Scan for the cell matching the given text and deliver its (X, Y) coordinate at center. 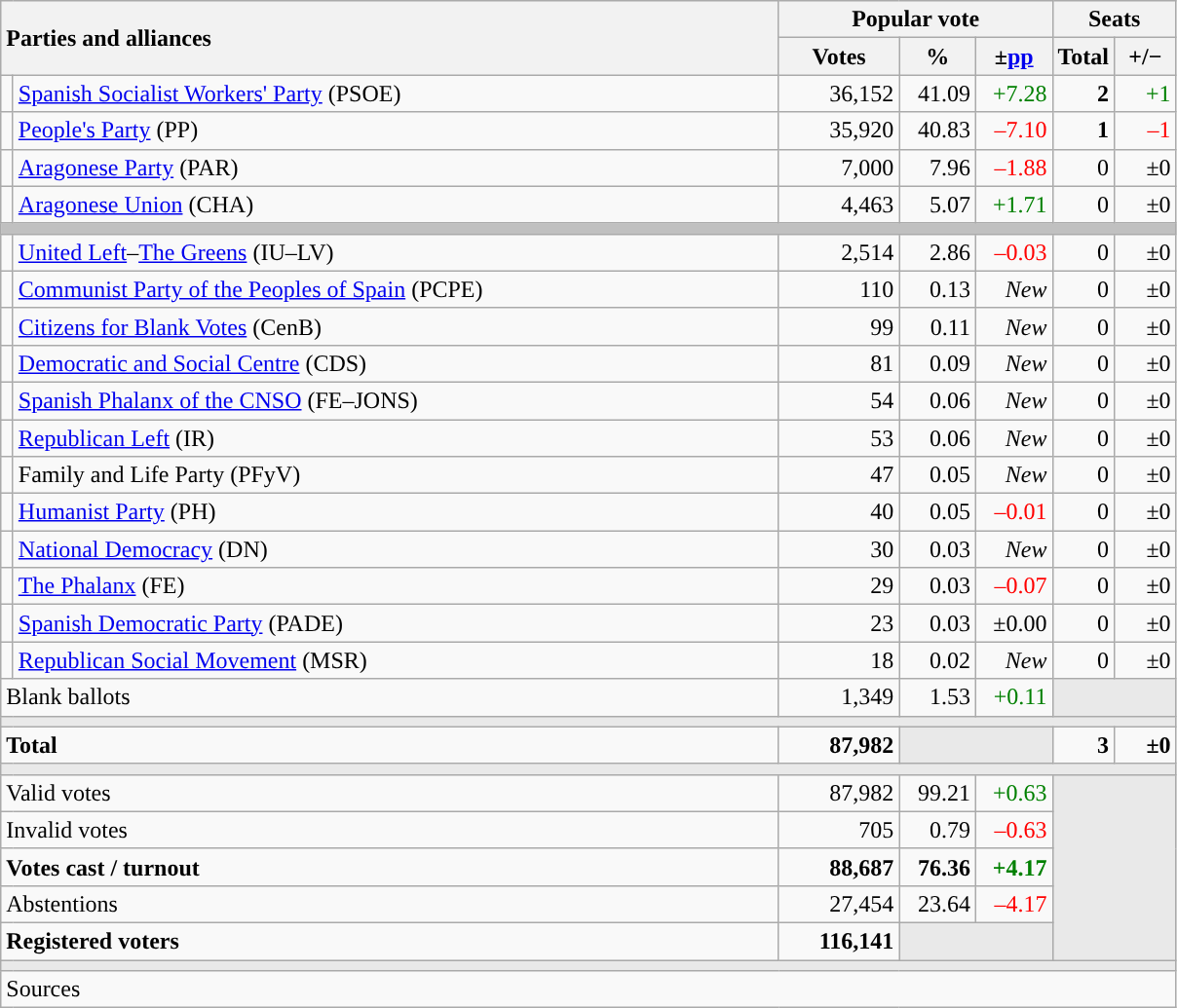
±pp (1013, 56)
116,141 (839, 941)
Votes (839, 56)
41.09 (937, 93)
705 (839, 830)
0.09 (937, 363)
7.96 (937, 168)
Republican Left (IR) (396, 437)
–1.88 (1013, 168)
+7.28 (1013, 93)
2 (1083, 93)
53 (839, 437)
Aragonese Party (PAR) (396, 168)
Sources (588, 989)
+1 (1146, 93)
5.07 (937, 205)
1,349 (839, 697)
Spanish Socialist Workers' Party (PSOE) (396, 93)
Invalid votes (390, 830)
23 (839, 623)
+0.63 (1013, 793)
47 (839, 475)
29 (839, 586)
United Left–The Greens (IU–LV) (396, 252)
7,000 (839, 168)
1 (1083, 131)
3 (1083, 745)
–0.07 (1013, 586)
40 (839, 512)
40.83 (937, 131)
+0.11 (1013, 697)
–1 (1146, 131)
76.36 (937, 867)
81 (839, 363)
+4.17 (1013, 867)
±0.00 (1013, 623)
2,514 (839, 252)
36,152 (839, 93)
Registered voters (390, 941)
Valid votes (390, 793)
–0.63 (1013, 830)
+1.71 (1013, 205)
2.86 (937, 252)
Parties and alliances (390, 38)
18 (839, 660)
–0.03 (1013, 252)
Popular vote (916, 19)
The Phalanx (FE) (396, 586)
Family and Life Party (PFyV) (396, 475)
54 (839, 400)
Blank ballots (390, 697)
110 (839, 289)
4,463 (839, 205)
1.53 (937, 697)
Communist Party of the Peoples of Spain (PCPE) (396, 289)
Seats (1115, 19)
23.64 (937, 904)
99 (839, 326)
0.79 (937, 830)
88,687 (839, 867)
27,454 (839, 904)
National Democracy (DN) (396, 549)
0.02 (937, 660)
0.13 (937, 289)
Aragonese Union (CHA) (396, 205)
–7.10 (1013, 131)
+/− (1146, 56)
35,920 (839, 131)
Humanist Party (PH) (396, 512)
99.21 (937, 793)
0.11 (937, 326)
Citizens for Blank Votes (CenB) (396, 326)
Republican Social Movement (MSR) (396, 660)
–0.01 (1013, 512)
Spanish Democratic Party (PADE) (396, 623)
Votes cast / turnout (390, 867)
People's Party (PP) (396, 131)
% (937, 56)
Democratic and Social Centre (CDS) (396, 363)
30 (839, 549)
Spanish Phalanx of the CNSO (FE–JONS) (396, 400)
Abstentions (390, 904)
–4.17 (1013, 904)
